Capture the cell that displays the provided text and extract its (X, Y) central coordinate. 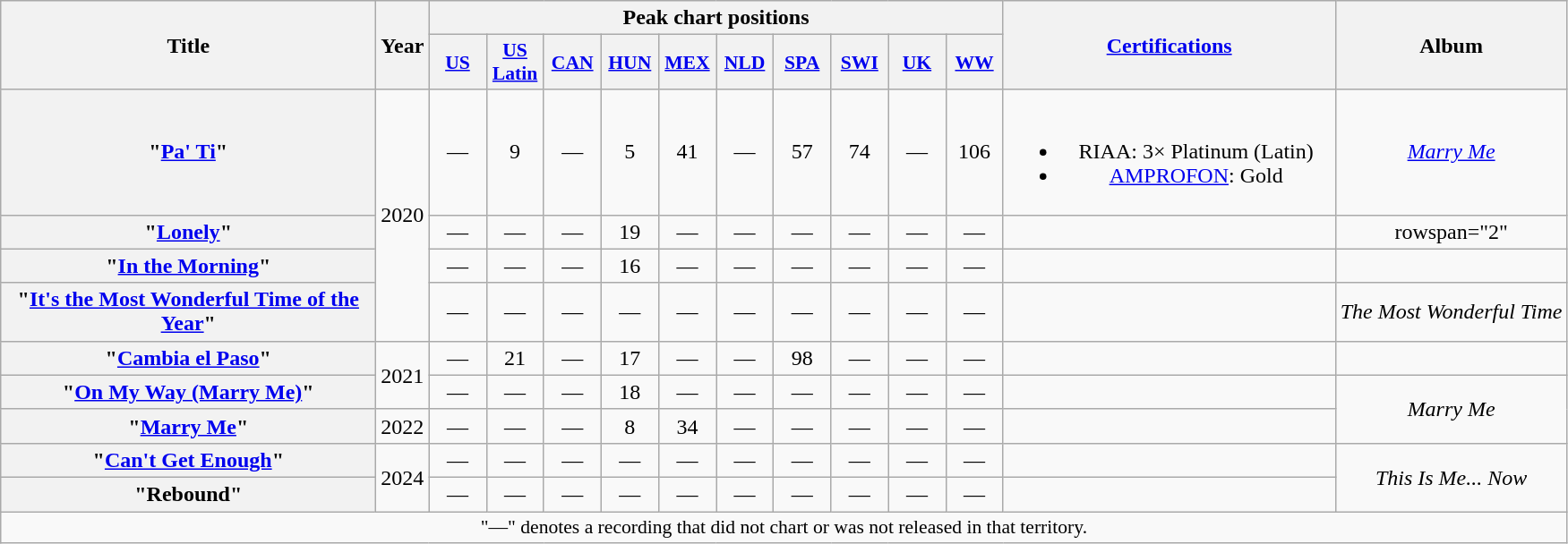
CAN (572, 63)
2020 (403, 215)
"Lonely" (188, 232)
US (458, 63)
SWI (860, 63)
19 (630, 232)
This Is Me... Now (1451, 477)
MEX (687, 63)
WW (974, 63)
"In the Morning" (188, 266)
21 (515, 358)
9 (515, 152)
16 (630, 266)
Peak chart positions (716, 18)
18 (630, 392)
Certifications (1170, 45)
5 (630, 152)
Album (1451, 45)
34 (687, 426)
rowspan="2" (1451, 232)
2022 (403, 426)
"Can't Get Enough" (188, 460)
RIAA: 3× Platinum (Latin)AMPROFON: Gold (1170, 152)
17 (630, 358)
98 (802, 358)
106 (974, 152)
57 (802, 152)
SPA (802, 63)
NLD (745, 63)
"Pa' Ti" (188, 152)
"On My Way (Marry Me)" (188, 392)
"—" denotes a recording that did not chart or was not released in that territory. (784, 528)
Title (188, 45)
"Rebound" (188, 494)
2021 (403, 375)
HUN (630, 63)
74 (860, 152)
UK (917, 63)
2024 (403, 477)
The Most Wonderful Time (1451, 311)
"Cambia el Paso" (188, 358)
41 (687, 152)
"Marry Me" (188, 426)
USLatin (515, 63)
8 (630, 426)
"It's the Most Wonderful Time of the Year" (188, 311)
Year (403, 45)
